Capture the cell that displays the provided text and extract its [X, Y] central coordinate. 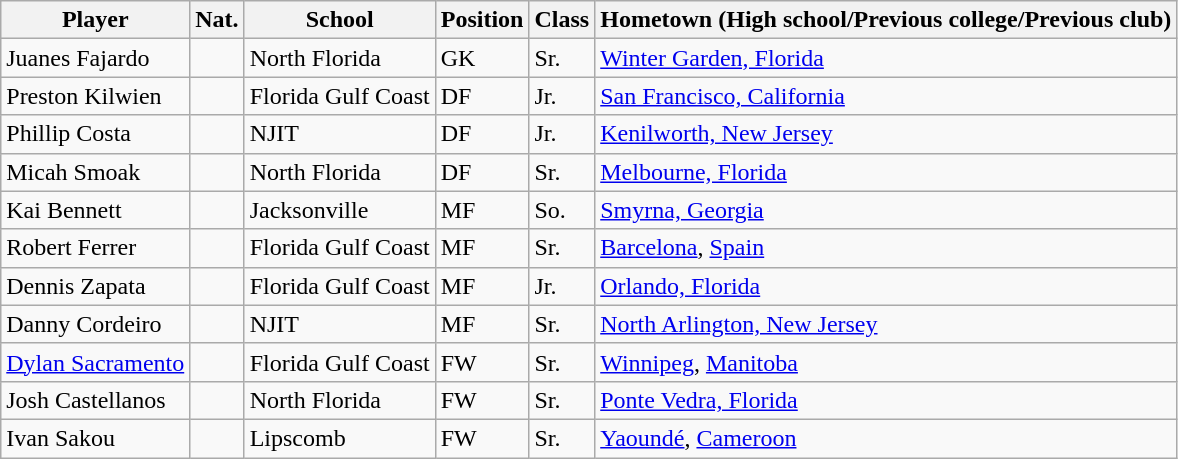
North Arlington, New Jersey [886, 324]
Melbourne, Florida [886, 172]
Lipscomb [340, 438]
Smyrna, Georgia [886, 210]
Kai Bennett [96, 210]
Winter Garden, Florida [886, 58]
Micah Smoak [96, 172]
Robert Ferrer [96, 248]
Ponte Vedra, Florida [886, 400]
Nat. [217, 20]
Dennis Zapata [96, 286]
So. [562, 210]
Juanes Fajardo [96, 58]
Josh Castellanos [96, 400]
Jacksonville [340, 210]
Orlando, Florida [886, 286]
Dylan Sacramento [96, 362]
Danny Cordeiro [96, 324]
Barcelona, Spain [886, 248]
GK [482, 58]
Position [482, 20]
Yaoundé, Cameroon [886, 438]
Ivan Sakou [96, 438]
San Francisco, California [886, 96]
Player [96, 20]
Preston Kilwien [96, 96]
Class [562, 20]
Phillip Costa [96, 134]
Hometown (High school/Previous college/Previous club) [886, 20]
School [340, 20]
Winnipeg, Manitoba [886, 362]
Kenilworth, New Jersey [886, 134]
